Determine the (x, y) coordinate at the center of the cell enclosing the given text.  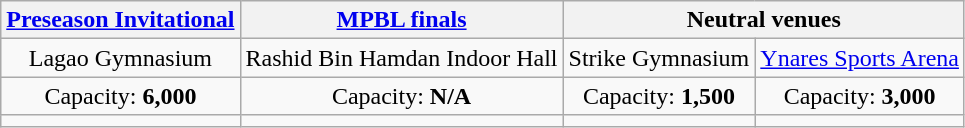
Lagao Gymnasium (120, 58)
Strike Gymnasium (659, 58)
Capacity: 6,000 (120, 96)
Capacity: 3,000 (860, 96)
Capacity: N/A (402, 96)
Neutral venues (764, 20)
Preseason Invitational (120, 20)
Rashid Bin Hamdan Indoor Hall (402, 58)
MPBL finals (402, 20)
Ynares Sports Arena (860, 58)
Capacity: 1,500 (659, 96)
